Determine the [x, y] coordinate at the center of the cell enclosing the given text.  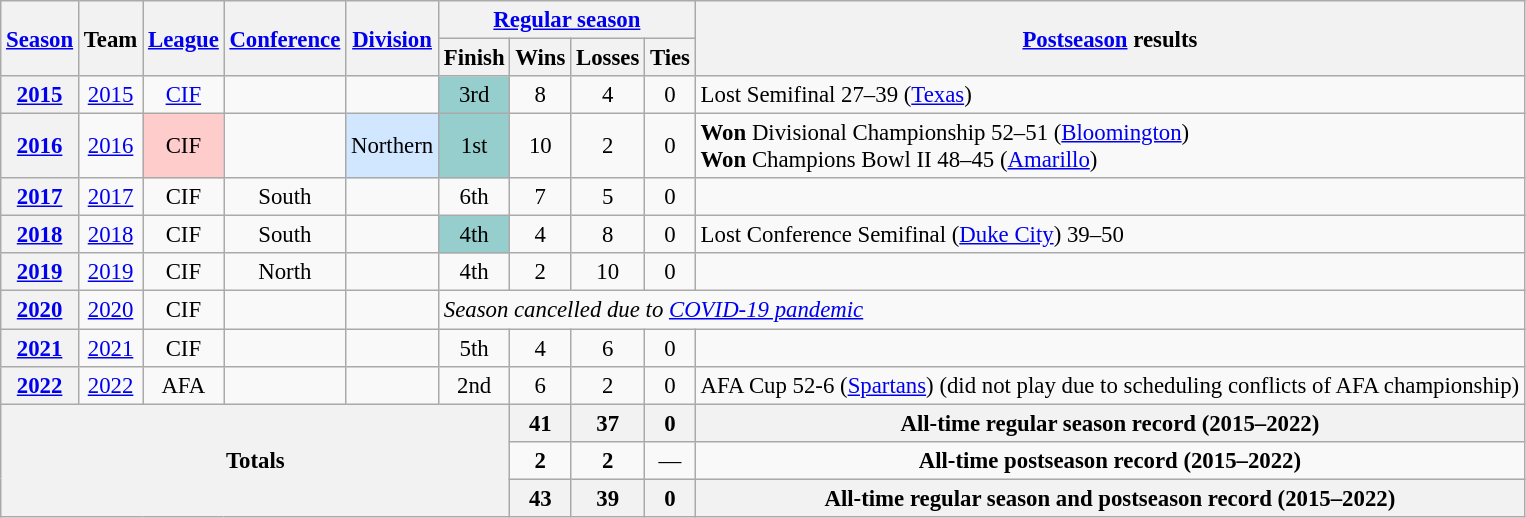
All-time postseason record (2015–2022) [1110, 460]
Season cancelled due to COVID-19 pandemic [981, 310]
League [184, 38]
— [670, 460]
All-time regular season record (2015–2022) [1110, 423]
Losses [608, 58]
6th [474, 197]
7 [540, 197]
Lost Conference Semifinal (Duke City) 39–50 [1110, 235]
Ties [670, 58]
Season [40, 38]
Postseason results [1110, 38]
Regular season [566, 20]
Lost Semifinal 27–39 (Texas) [1110, 95]
AFA Cup 52-6 (Spartans) (did not play due to scheduling conflicts of AFA championship) [1110, 385]
39 [608, 498]
1st [474, 146]
3rd [474, 95]
Division [392, 38]
AFA [184, 385]
Northern [392, 146]
5th [474, 348]
43 [540, 498]
Finish [474, 58]
37 [608, 423]
2nd [474, 385]
Won Divisional Championship 52–51 (Bloomington)Won Champions Bowl II 48–45 (Amarillo) [1110, 146]
41 [540, 423]
All-time regular season and postseason record (2015–2022) [1110, 498]
5 [608, 197]
Wins [540, 58]
Totals [256, 460]
North [285, 273]
Conference [285, 38]
Team [110, 38]
